Capture the cell that displays the provided text and extract its [x, y] central coordinate. 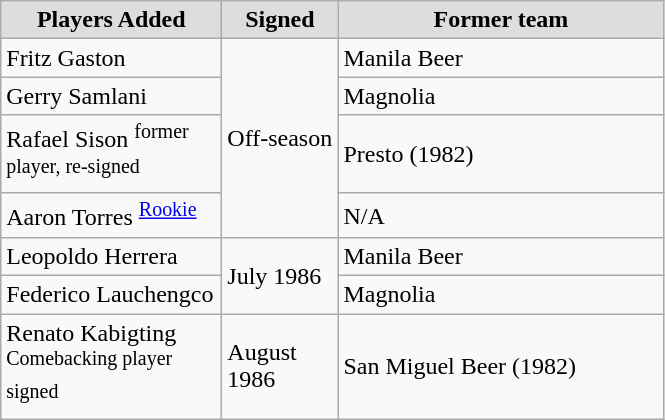
Gerry Samlani [112, 96]
Former team [501, 20]
July 1986 [280, 276]
Leopoldo Herrera [112, 257]
Federico Lauchengco [112, 295]
Rafael Sison former player, re-signed [112, 154]
Fritz Gaston [112, 58]
Off-season [280, 138]
San Miguel Beer (1982) [501, 366]
Renato Kabigting Comebacking player signed [112, 366]
Presto (1982) [501, 154]
N/A [501, 216]
Signed [280, 20]
Players Added [112, 20]
August 1986 [280, 366]
Aaron Torres Rookie [112, 216]
